Capture the cell that displays the provided text and extract its [X, Y] central coordinate. 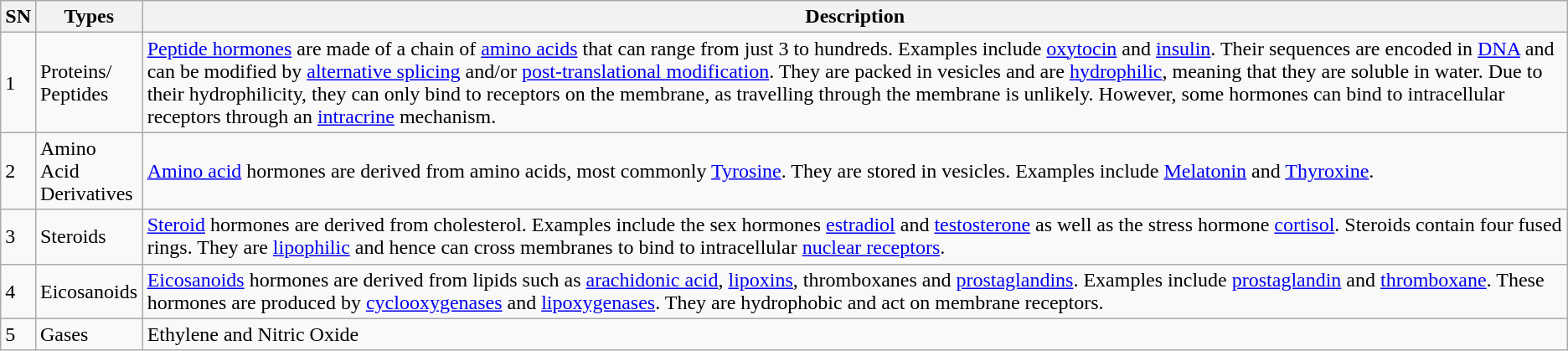
Proteins/Peptides [89, 82]
4 [18, 292]
Amino AcidDerivatives [89, 171]
3 [18, 236]
Gases [89, 334]
Description [854, 17]
Ethylene and Nitric Oxide [854, 334]
1 [18, 82]
2 [18, 171]
Amino acid hormones are derived from amino acids, most commonly Tyrosine. They are stored in vesicles. Examples include Melatonin and Thyroxine. [854, 171]
Eicosanoids [89, 292]
Steroids [89, 236]
SN [18, 17]
5 [18, 334]
Types [89, 17]
